Identify which cell holds the provided text, then report its (x, y) central coordinate. 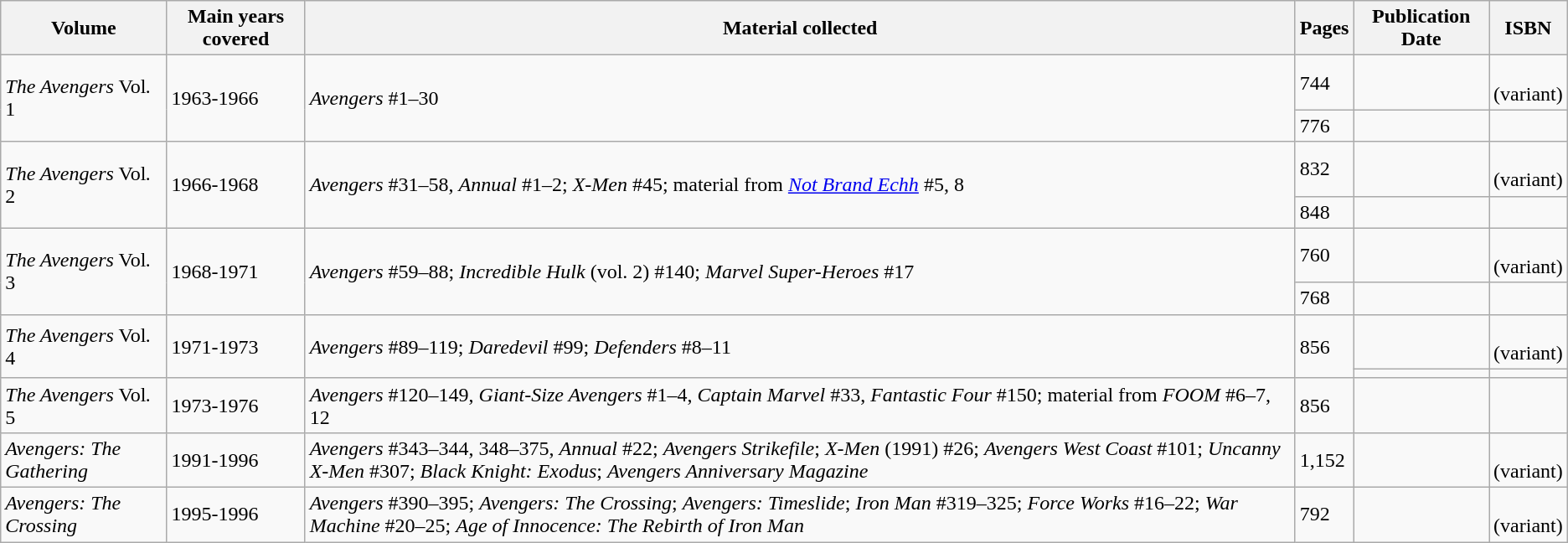
1991-1996 (236, 459)
744 (1324, 82)
Volume (84, 28)
Pages (1324, 28)
Avengers #31–58, Annual #1–2; X-Men #45; material from Not Brand Echh #5, 8 (800, 184)
The Avengers Vol. 5 (84, 406)
Avengers #89–119; Daredevil #99; Defenders #8–11 (800, 346)
Main years covered (236, 28)
Avengers #1–30 (800, 99)
1968-1971 (236, 271)
1,152 (1324, 459)
Material collected (800, 28)
Avengers: The Crossing (84, 515)
1971-1973 (236, 346)
1966-1968 (236, 184)
ISBN (1529, 28)
Avengers #120–149, Giant-Size Avengers #1–4, Captain Marvel #33, Fantastic Four #150; material from FOOM #6–7, 12 (800, 406)
1963-1966 (236, 99)
776 (1324, 126)
Avengers: The Gathering (84, 459)
The Avengers Vol. 2 (84, 184)
848 (1324, 212)
760 (1324, 255)
The Avengers Vol. 4 (84, 346)
832 (1324, 169)
792 (1324, 515)
Publication Date (1421, 28)
Avengers #59–88; Incredible Hulk (vol. 2) #140; Marvel Super-Heroes #17 (800, 271)
1995-1996 (236, 515)
768 (1324, 298)
The Avengers Vol. 1 (84, 99)
1973-1976 (236, 406)
The Avengers Vol. 3 (84, 271)
